Return the [x, y] coordinate for the center point of the cell that contains the specified text.  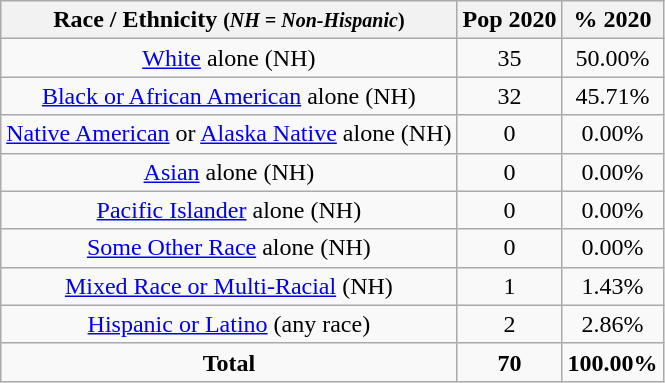
2 [510, 324]
Mixed Race or Multi-Racial (NH) [229, 286]
Race / Ethnicity (NH = Non-Hispanic) [229, 20]
2.86% [612, 324]
1.43% [612, 286]
White alone (NH) [229, 58]
Hispanic or Latino (any race) [229, 324]
Native American or Alaska Native alone (NH) [229, 134]
Pop 2020 [510, 20]
Pacific Islander alone (NH) [229, 210]
Asian alone (NH) [229, 172]
Black or African American alone (NH) [229, 96]
Total [229, 362]
32 [510, 96]
1 [510, 286]
100.00% [612, 362]
45.71% [612, 96]
50.00% [612, 58]
% 2020 [612, 20]
Some Other Race alone (NH) [229, 248]
35 [510, 58]
70 [510, 362]
